For the text-containing cell, return its midpoint in [x, y] coordinate format. 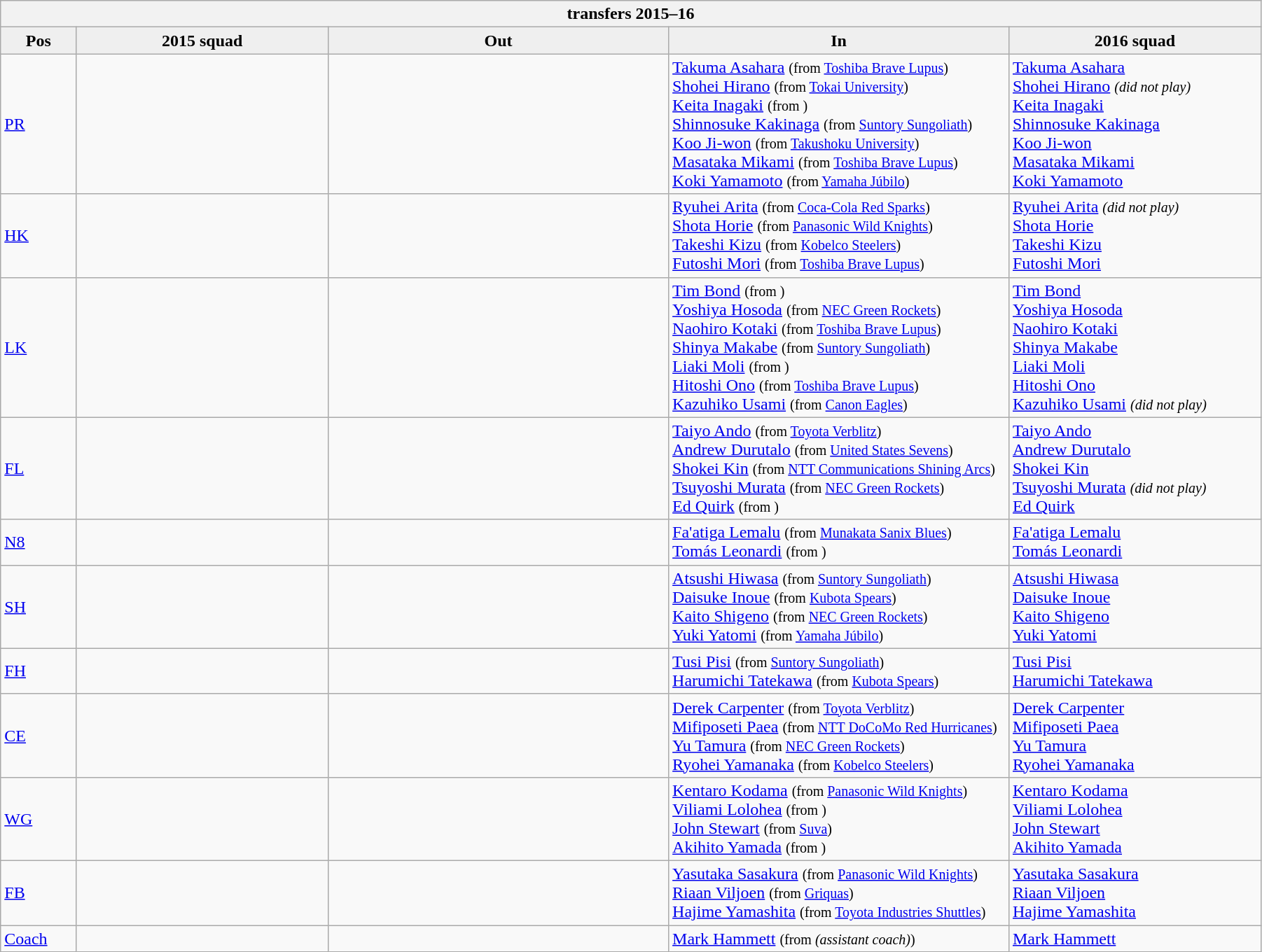
Ryuhei Arita (did not play)Shota HorieTakeshi KizuFutoshi Mori [1135, 235]
FB [39, 892]
Mark Hammett [1135, 939]
In [839, 41]
2015 squad [202, 41]
Takuma AsaharaShohei Hirano (did not play)Keita InagakiShinnosuke KakinagaKoo Ji-wonMasataka MikamiKoki Yamamoto [1135, 124]
Tim BondYoshiya HosodaNaohiro KotakiShinya MakabeLiaki MoliHitoshi OnoKazuhiko Usami (did not play) [1135, 347]
Tusi Pisi (from Suntory Sungoliath) Harumichi Tatekawa (from Kubota Spears) [839, 671]
Taiyo AndoAndrew DurutaloShokei KinTsuyoshi Murata (did not play)Ed Quirk [1135, 468]
Mark Hammett (from (assistant coach)) [839, 939]
PR [39, 124]
Kentaro KodamaViliami LoloheaJohn StewartAkihito Yamada [1135, 819]
Pos [39, 41]
Fa'atiga Lemalu (from Munakata Sanix Blues) Tomás Leonardi (from ) [839, 542]
Derek CarpenterMifiposeti PaeaYu TamuraRyohei Yamanaka [1135, 735]
Tusi PisiHarumichi Tatekawa [1135, 671]
SH [39, 606]
HK [39, 235]
Fa'atiga LemaluTomás Leonardi [1135, 542]
Kentaro Kodama (from Panasonic Wild Knights) Viliami Lolohea (from ) John Stewart (from Suva) Akihito Yamada (from ) [839, 819]
FH [39, 671]
LK [39, 347]
Coach [39, 939]
Yasutaka SasakuraRiaan ViljoenHajime Yamashita [1135, 892]
Atsushi Hiwasa (from Suntory Sungoliath) Daisuke Inoue (from Kubota Spears) Kaito Shigeno (from NEC Green Rockets) Yuki Yatomi (from Yamaha Júbilo) [839, 606]
N8 [39, 542]
Out [499, 41]
transfers 2015–16 [631, 14]
Yasutaka Sasakura (from Panasonic Wild Knights) Riaan Viljoen (from Griquas) Hajime Yamashita (from Toyota Industries Shuttles) [839, 892]
Atsushi HiwasaDaisuke InoueKaito ShigenoYuki Yatomi [1135, 606]
FL [39, 468]
CE [39, 735]
2016 squad [1135, 41]
WG [39, 819]
